Locate the cell with the specified text and output its (X, Y) center coordinate. 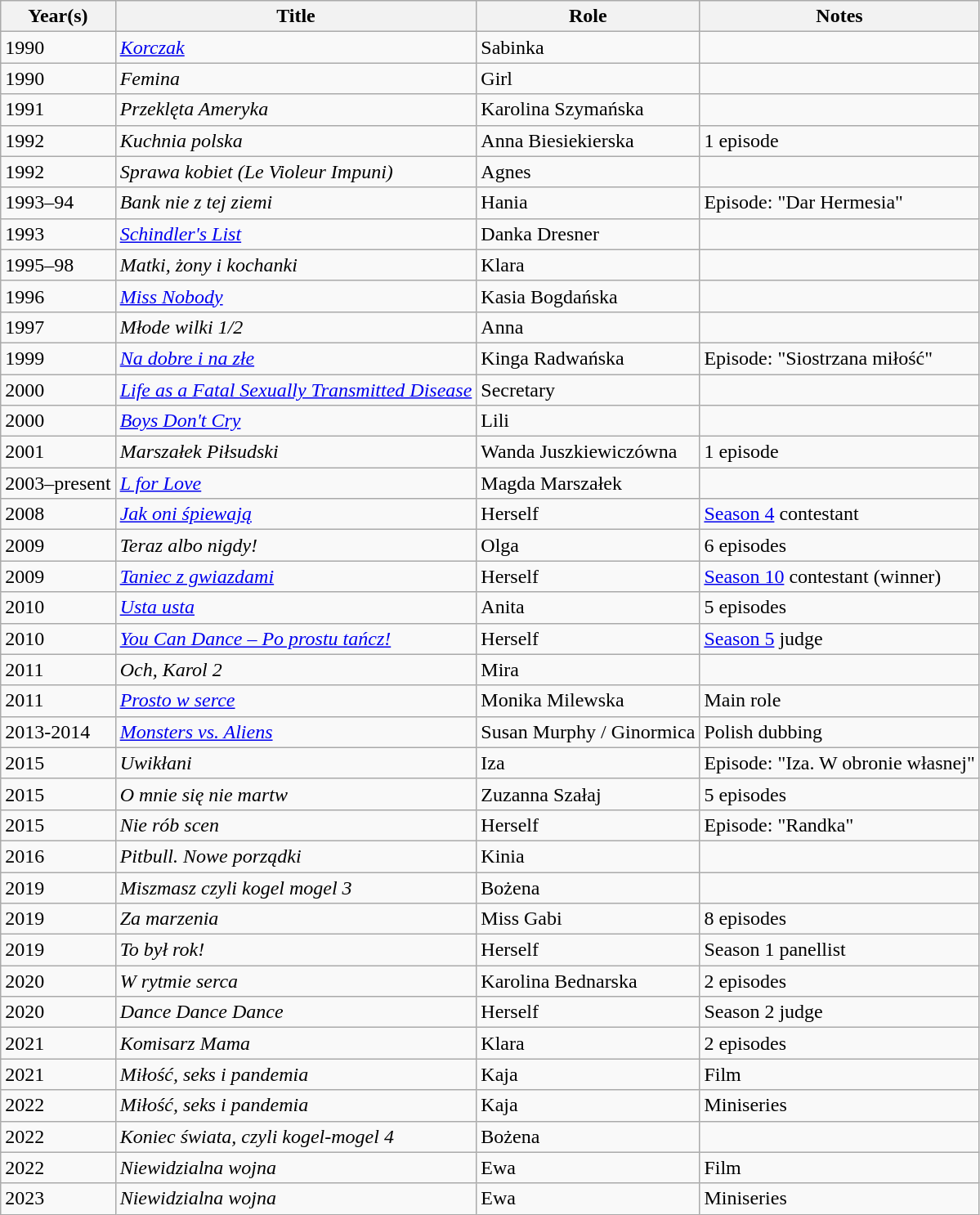
Mira (588, 670)
Teraz albo nigdy! (296, 545)
Title (296, 16)
Season 4 contestant (839, 514)
Life as a Fatal Sexually Transmitted Disease (296, 390)
Korczak (296, 47)
Uwikłani (296, 763)
Hania (588, 203)
Episode: "Randka" (839, 825)
Magda Marszałek (588, 483)
2023 (58, 1199)
Episode: "Dar Hermesia" (839, 203)
1996 (58, 296)
Usta usta (296, 607)
Marszałek Piłsudski (296, 452)
Schindler's List (296, 234)
Agnes (588, 172)
W rytmie serca (296, 981)
Matki, żony i kochanki (296, 265)
2008 (58, 514)
Anna Biesiekierska (588, 141)
Sprawa kobiet (Le Violeur Impuni) (296, 172)
Kinga Radwańska (588, 358)
1997 (58, 327)
L for Love (296, 483)
1993–94 (58, 203)
1991 (58, 110)
Secretary (588, 390)
Season 10 contestant (winner) (839, 576)
Notes (839, 16)
6 episodes (839, 545)
Anita (588, 607)
Koniec świata, czyli kogel-mogel 4 (296, 1137)
Miszmasz czyli kogel mogel 3 (296, 887)
Karolina Bednarska (588, 981)
Main role (839, 701)
Wanda Juszkiewiczówna (588, 452)
O mnie się nie martw (296, 794)
Miss Nobody (296, 296)
Olga (588, 545)
Year(s) (58, 16)
Na dobre i na złe (296, 358)
Karolina Szymańska (588, 110)
You Can Dance – Po prostu tańcz! (296, 639)
1999 (58, 358)
Lili (588, 421)
Femina (296, 78)
Polish dubbing (839, 732)
Iza (588, 763)
To był rok! (296, 950)
Episode: "Siostrzana miłość" (839, 358)
Susan Murphy / Ginormica (588, 732)
Boys Don't Cry (296, 421)
Miss Gabi (588, 919)
Sabinka (588, 47)
Zuzanna Szałaj (588, 794)
Danka Dresner (588, 234)
Season 1 panellist (839, 950)
Kinia (588, 856)
2001 (58, 452)
Bank nie z tej ziemi (296, 203)
8 episodes (839, 919)
Season 5 judge (839, 639)
2003–present (58, 483)
Girl (588, 78)
Kasia Bogdańska (588, 296)
Episode: "Iza. W obronie własnej" (839, 763)
Młode wilki 1/2 (296, 327)
Przeklęta Ameryka (296, 110)
Nie rób scen (296, 825)
Jak oni śpiewają (296, 514)
Season 2 judge (839, 1012)
Anna (588, 327)
Dance Dance Dance (296, 1012)
Taniec z gwiazdami (296, 576)
2016 (58, 856)
Komisarz Mama (296, 1043)
Pitbull. Nowe porządki (296, 856)
Role (588, 16)
Za marzenia (296, 919)
Kuchnia polska (296, 141)
2013-2014 (58, 732)
1993 (58, 234)
Monsters vs. Aliens (296, 732)
1995–98 (58, 265)
Och, Karol 2 (296, 670)
Prosto w serce (296, 701)
Monika Milewska (588, 701)
